Provide the [X, Y] coordinate of the cell's center where the given text is located.  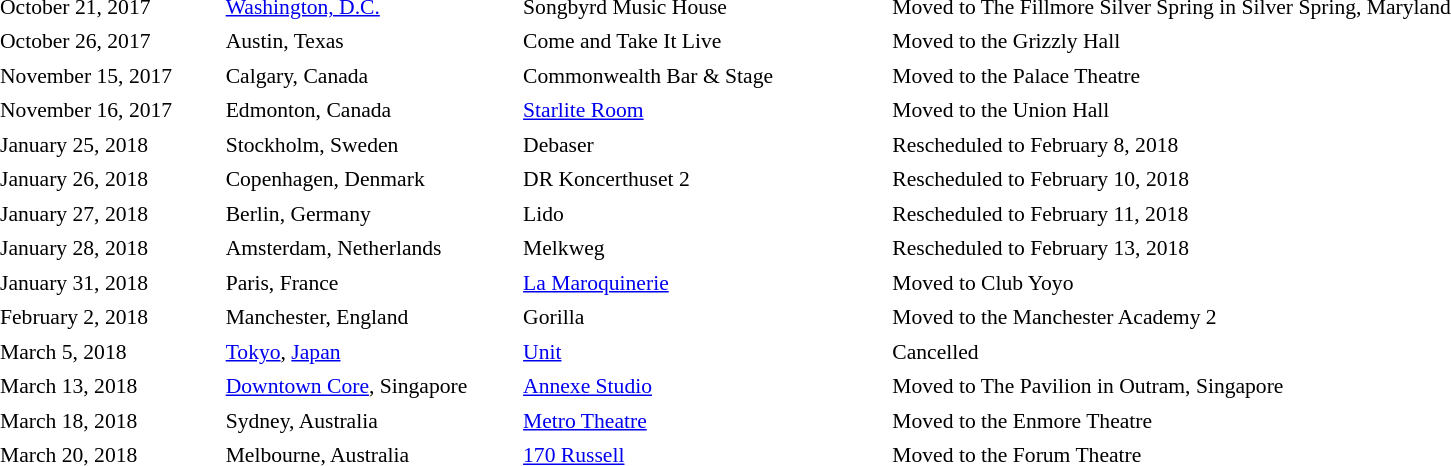
Gorilla [703, 318]
La Maroquinerie [703, 283]
Debaser [703, 145]
Starlite Room [703, 110]
Melkweg [703, 248]
Manchester, England [370, 318]
Amsterdam, Netherlands [370, 248]
Austin, Texas [370, 42]
Tokyo, Japan [370, 352]
Calgary, Canada [370, 76]
Come and Take It Live [703, 42]
Stockholm, Sweden [370, 145]
Annexe Studio [703, 386]
Lido [703, 214]
Unit [703, 352]
Edmonton, Canada [370, 110]
Downtown Core, Singapore [370, 386]
Metro Theatre [703, 421]
Copenhagen, Denmark [370, 180]
Commonwealth Bar & Stage [703, 76]
Berlin, Germany [370, 214]
Paris, France [370, 283]
DR Koncerthuset 2 [703, 180]
Sydney, Australia [370, 421]
